Detect which cell encompasses the target text, then output its (X, Y) center coordinate. 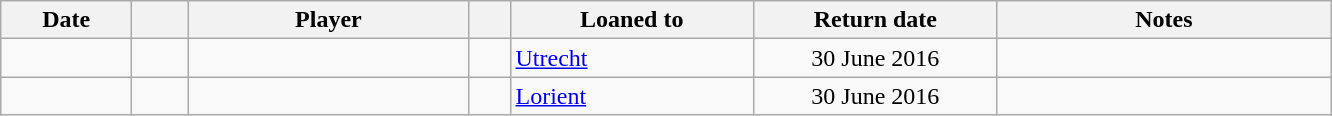
Player (328, 20)
Loaned to (632, 20)
Lorient (632, 96)
Notes (1164, 20)
Utrecht (632, 58)
Date (66, 20)
Return date (876, 20)
